Capture the cell that displays the provided text and extract its [x, y] central coordinate. 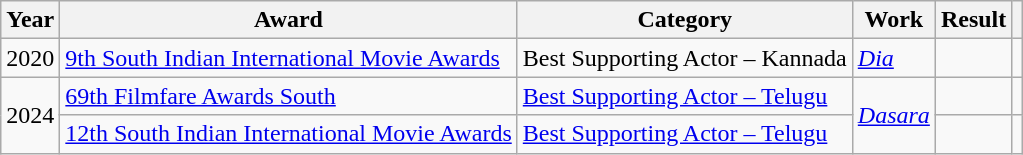
Dasara [894, 115]
69th Filmfare Awards South [288, 96]
2024 [30, 115]
12th South Indian International Movie Awards [288, 134]
Result [973, 20]
Dia [894, 58]
Year [30, 20]
2020 [30, 58]
9th South Indian International Movie Awards [288, 58]
Award [288, 20]
Work [894, 20]
Best Supporting Actor – Kannada [684, 58]
Category [684, 20]
